Return [x, y] of the center of cell containing provided text 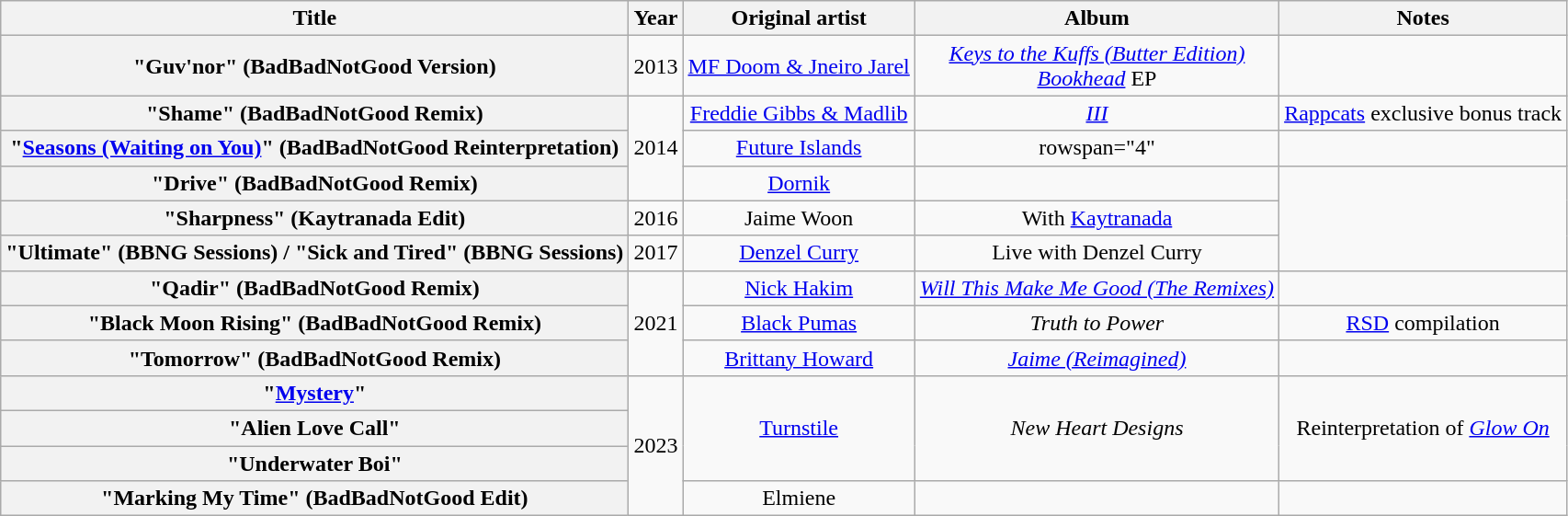
Freddie Gibbs & Madlib [799, 113]
RSD compilation [1423, 323]
Live with Denzel Curry [1096, 253]
III [1096, 113]
2013 [656, 66]
2014 [656, 148]
Turnstile [799, 428]
"Alien Love Call" [314, 428]
"Ultimate" (BBNG Sessions) / "Sick and Tired" (BBNG Sessions) [314, 253]
2016 [656, 218]
rowspan="4" [1096, 148]
"Qadir" (BadBadNotGood Remix) [314, 288]
Album [1096, 18]
Will This Make Me Good (The Remixes) [1096, 288]
Rappcats exclusive bonus track [1423, 113]
Jaime Woon [799, 218]
Future Islands [799, 148]
Nick Hakim [799, 288]
"Sharpness" (Kaytranada Edit) [314, 218]
Brittany Howard [799, 358]
Dornik [799, 183]
Denzel Curry [799, 253]
"Guv'nor" (BadBadNotGood Version) [314, 66]
"Drive" (BadBadNotGood Remix) [314, 183]
Truth to Power [1096, 323]
New Heart Designs [1096, 428]
Original artist [799, 18]
2021 [656, 323]
"Underwater Boi" [314, 463]
Year [656, 18]
Keys to the Kuffs (Butter Edition)Bookhead EP [1096, 66]
Jaime (Reimagined) [1096, 358]
Notes [1423, 18]
"Marking My Time" (BadBadNotGood Edit) [314, 499]
"Black Moon Rising" (BadBadNotGood Remix) [314, 323]
MF Doom & Jneiro Jarel [799, 66]
Elmiene [799, 499]
2017 [656, 253]
"Seasons (Waiting on You)" (BadBadNotGood Reinterpretation) [314, 148]
"Mystery" [314, 393]
Reinterpretation of Glow On [1423, 428]
Title [314, 18]
"Tomorrow" (BadBadNotGood Remix) [314, 358]
"Shame" (BadBadNotGood Remix) [314, 113]
2023 [656, 445]
Black Pumas [799, 323]
With Kaytranada [1096, 218]
